Pinpoint the cell where the given text exists, returning its [X, Y] midpoint coordinate. 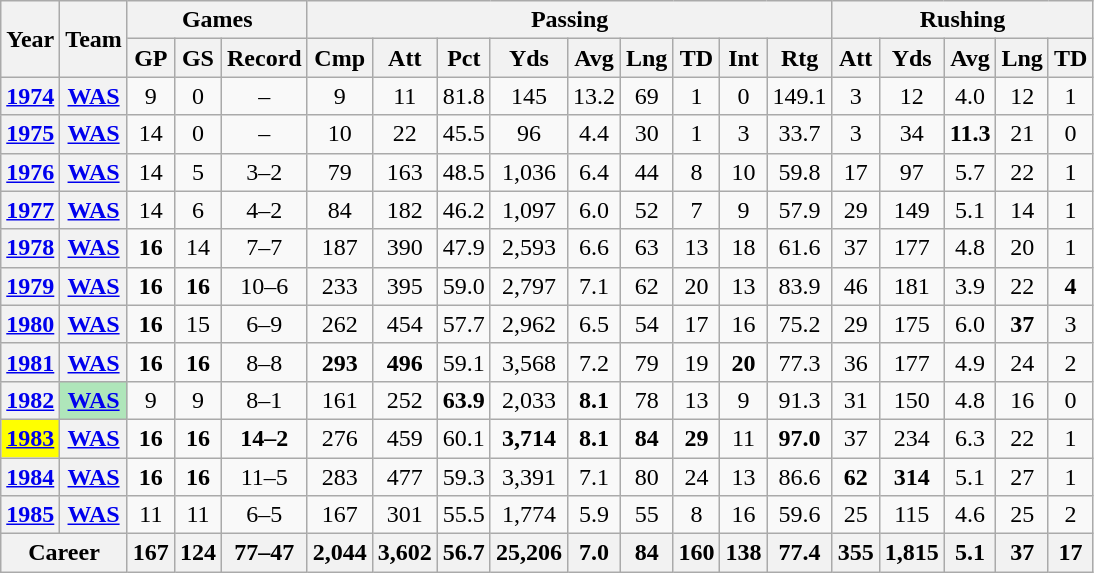
60.1 [464, 438]
3,391 [528, 477]
47.9 [464, 248]
52 [646, 210]
314 [912, 477]
8–8 [264, 362]
11–5 [264, 477]
3,602 [404, 553]
163 [404, 172]
182 [404, 210]
5.7 [970, 172]
GS [198, 58]
46 [856, 286]
6.6 [594, 248]
69 [646, 96]
Team [94, 39]
18 [744, 248]
86.6 [800, 477]
1,036 [528, 172]
1979 [30, 286]
2,962 [528, 324]
Career [64, 553]
3.9 [970, 286]
5 [198, 172]
6.4 [594, 172]
187 [340, 248]
3,568 [528, 362]
4–2 [264, 210]
1976 [30, 172]
59.3 [464, 477]
54 [646, 324]
97 [912, 172]
59.6 [800, 515]
234 [912, 438]
115 [912, 515]
395 [404, 286]
96 [528, 134]
149.1 [800, 96]
30 [646, 134]
124 [198, 553]
14–2 [264, 438]
Year [30, 39]
6–9 [264, 324]
4.6 [970, 515]
57.7 [464, 324]
97.0 [800, 438]
149 [912, 210]
6–5 [264, 515]
2,033 [528, 400]
390 [404, 248]
46.2 [464, 210]
283 [340, 477]
10–6 [264, 286]
276 [340, 438]
Rushing [962, 20]
7–7 [264, 248]
55.5 [464, 515]
293 [340, 362]
4.4 [594, 134]
1975 [30, 134]
59.1 [464, 362]
1,815 [912, 553]
6.5 [594, 324]
1980 [30, 324]
477 [404, 477]
2,797 [528, 286]
25,206 [528, 553]
GP [150, 58]
1981 [30, 362]
45.5 [464, 134]
80 [646, 477]
77.3 [800, 362]
91.3 [800, 400]
175 [912, 324]
7.2 [594, 362]
13.2 [594, 96]
77.4 [800, 553]
3–2 [264, 172]
2,044 [340, 553]
1,097 [528, 210]
2,593 [528, 248]
Int [744, 58]
233 [340, 286]
161 [340, 400]
6.3 [970, 438]
1974 [30, 96]
48.5 [464, 172]
7.0 [594, 553]
160 [696, 553]
Rtg [800, 58]
Record [264, 58]
150 [912, 400]
1977 [30, 210]
63 [646, 248]
59.0 [464, 286]
19 [696, 362]
496 [404, 362]
77–47 [264, 553]
8–1 [264, 400]
81.8 [464, 96]
33.7 [800, 134]
Passing [570, 20]
59.8 [800, 172]
1982 [30, 400]
83.9 [800, 286]
3,714 [528, 438]
1984 [30, 477]
78 [646, 400]
4.0 [970, 96]
31 [856, 400]
1983 [30, 438]
454 [404, 324]
21 [1022, 134]
61.6 [800, 248]
Cmp [340, 58]
63.9 [464, 400]
55 [646, 515]
Pct [464, 58]
7 [696, 210]
6 [198, 210]
4 [1070, 286]
138 [744, 553]
252 [404, 400]
5.9 [594, 515]
301 [404, 515]
56.7 [464, 553]
11.3 [970, 134]
34 [912, 134]
1978 [30, 248]
1985 [30, 515]
355 [856, 553]
4.9 [970, 362]
Games [217, 20]
44 [646, 172]
459 [404, 438]
15 [198, 324]
75.2 [800, 324]
145 [528, 96]
1,774 [528, 515]
181 [912, 286]
57.9 [800, 210]
27 [1022, 477]
36 [856, 362]
262 [340, 324]
